Find where the given text appears and provide that cell's center as (X, Y) coordinate. 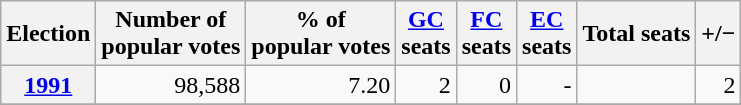
Number ofpopular votes (171, 34)
0 (486, 85)
- (547, 85)
FCseats (486, 34)
GCseats (426, 34)
Election (48, 34)
% ofpopular votes (321, 34)
Total seats (636, 34)
1991 (48, 85)
98,588 (171, 85)
+/− (718, 34)
7.20 (321, 85)
ECseats (547, 34)
